Identify which cell holds the provided text, then report its (x, y) central coordinate. 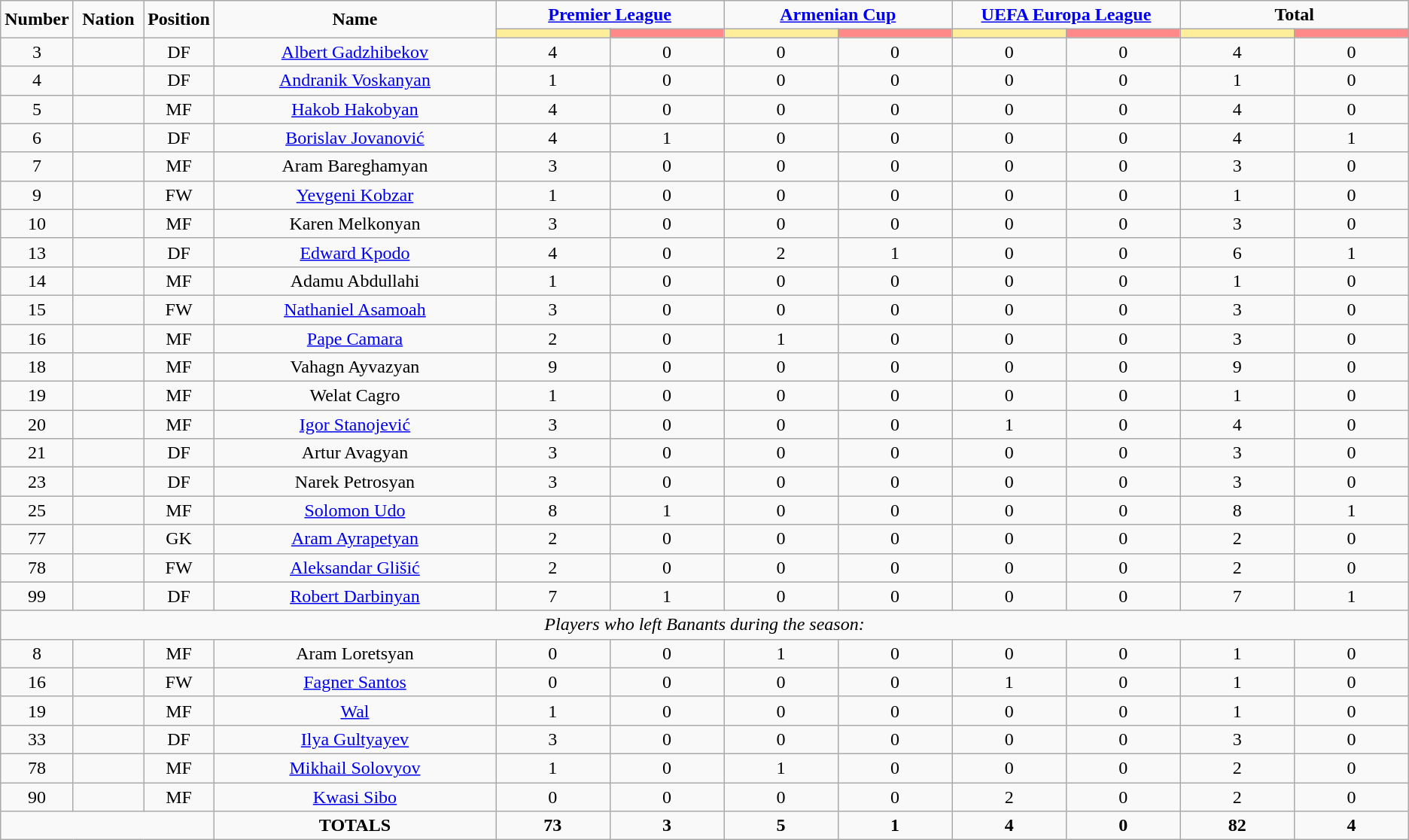
Ilya Gultyayev (355, 739)
Adamu Abdullahi (355, 281)
10 (37, 224)
73 (552, 826)
Premier League (610, 15)
15 (37, 309)
Players who left Banants during the season: (704, 625)
Robert Darbinyan (355, 596)
25 (37, 510)
Name (355, 20)
Nathaniel Asamoah (355, 309)
Aram Bareghamyan (355, 166)
13 (37, 252)
21 (37, 453)
99 (37, 596)
Aram Loretsyan (355, 653)
Narek Petrosyan (355, 482)
Kwasi Sibo (355, 797)
23 (37, 482)
Position (179, 20)
UEFA Europa League (1066, 15)
Fagner Santos (355, 682)
Solomon Udo (355, 510)
20 (37, 425)
Mikhail Solovyov (355, 768)
82 (1237, 826)
33 (37, 739)
Aram Ayrapetyan (355, 539)
Aleksandar Glišić (355, 568)
Borislav Jovanović (355, 138)
Andranik Voskanyan (355, 81)
Armenian Cup (838, 15)
Pape Camara (355, 338)
90 (37, 797)
18 (37, 367)
Artur Avagyan (355, 453)
TOTALS (355, 826)
Hakob Hakobyan (355, 109)
Edward Kpodo (355, 252)
Total (1295, 15)
Vahagn Ayvazyan (355, 367)
Yevgeni Kobzar (355, 195)
GK (179, 539)
14 (37, 281)
77 (37, 539)
Welat Cagro (355, 396)
Number (37, 20)
Nation (108, 20)
Wal (355, 711)
Albert Gadzhibekov (355, 52)
Karen Melkonyan (355, 224)
Igor Stanojević (355, 425)
